Extract the [X, Y] coordinate from the center of the cell holding the provided text.  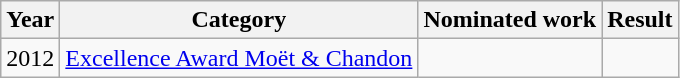
Year [30, 20]
Nominated work [510, 20]
Result [640, 20]
Category [239, 20]
2012 [30, 58]
Excellence Award Moët & Chandon [239, 58]
